Capture the cell that displays the provided text and extract its (x, y) central coordinate. 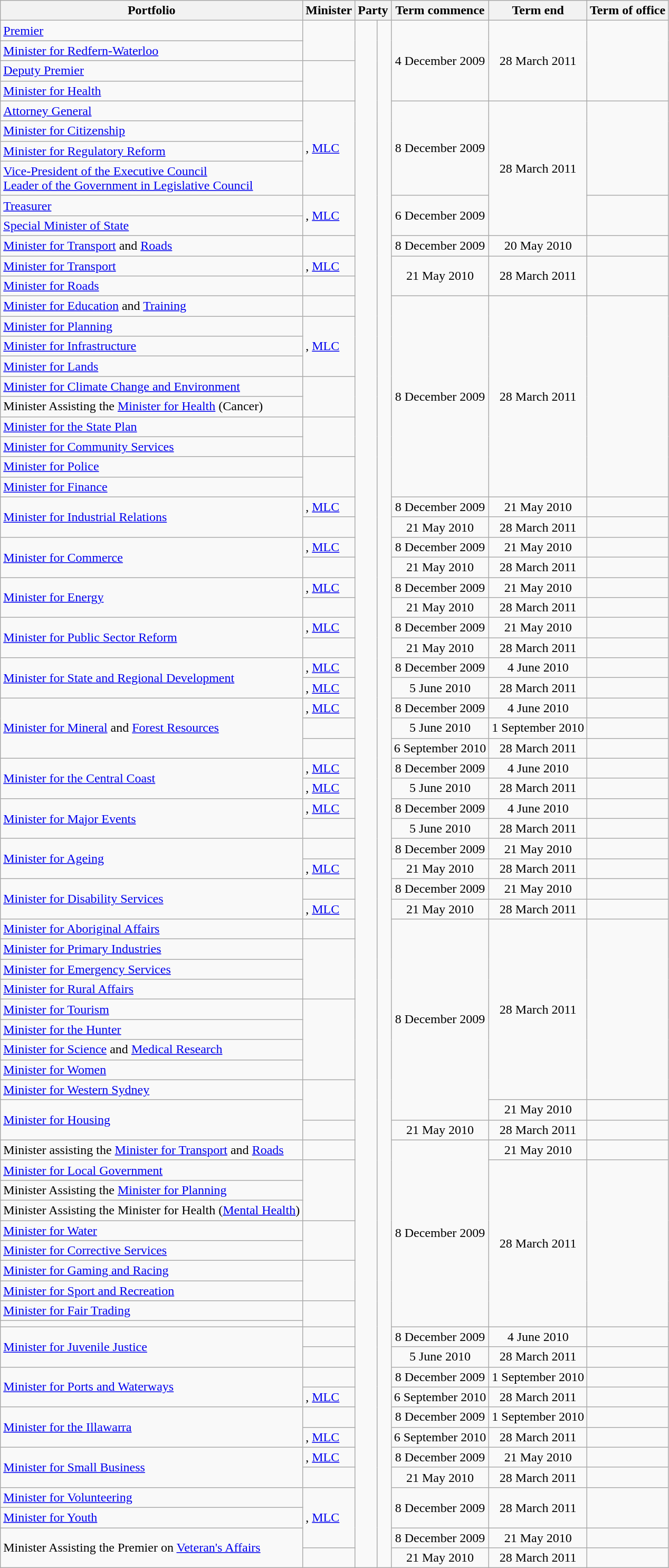
Premier (152, 31)
Minister for Science and Medical Research (152, 1050)
Minister Assisting the Minister for Planning (152, 1190)
Special Minister of State (152, 225)
Minister for Public Sector Reform (152, 638)
Minister for the State Plan (152, 427)
Minister for Sport and Recreation (152, 1291)
Minister for Infrastructure (152, 346)
Minister for Tourism (152, 1009)
Minister for Women (152, 1070)
Minister for Aboriginal Affairs (152, 929)
Attorney General (152, 111)
Deputy Premier (152, 71)
Minister for Fair Trading (152, 1311)
Minister for Ports and Waterways (152, 1387)
Term end (538, 11)
Minister for Citizenship (152, 131)
Minister for Major Events (152, 818)
Minister for Juvenile Justice (152, 1347)
Minister for Mineral and Forest Resources (152, 728)
Minister for Rural Affairs (152, 989)
Minister for the Hunter (152, 1029)
Minister for Finance (152, 487)
Minister for Emergency Services (152, 969)
Minister for Roads (152, 286)
Minister for Gaming and Racing (152, 1271)
Minister for Small Business (152, 1467)
Minister for State and Regional Development (152, 678)
6 December 2009 (440, 215)
Minister for Climate Change and Environment (152, 386)
Party (373, 11)
Minister Assisting the Minister for Health (Cancer) (152, 407)
Minister for Youth (152, 1517)
Minister for Redfern-Waterloo (152, 51)
Minister for Community Services (152, 447)
Vice-President of the Executive CouncilLeader of the Government in Legislative Council (152, 178)
Minister Assisting the Minister for Health (Mental Health) (152, 1210)
Term commence (440, 11)
Minister for Local Government (152, 1170)
Minister for Industrial Relations (152, 517)
Minister for Education and Training (152, 306)
4 December 2009 (440, 61)
Minister for the Central Coast (152, 778)
Minister assisting the Minister for Transport and Roads (152, 1150)
Minister for Transport (152, 266)
Treasurer (152, 205)
Minister for Water (152, 1231)
Minister for Transport and Roads (152, 245)
Minister (329, 11)
Minister for Corrective Services (152, 1251)
Term of office (628, 11)
Minister for Western Sydney (152, 1090)
Minister for Housing (152, 1120)
Minister for Disability Services (152, 899)
Minister for Health (152, 91)
Minister for Ageing (152, 858)
Minister for Commerce (152, 557)
Minister for the Illawarra (152, 1427)
Minister Assisting the Premier on Veteran's Affairs (152, 1548)
Minister for Police (152, 467)
Minister for Primary Industries (152, 949)
Minister for Regulatory Reform (152, 151)
20 May 2010 (538, 245)
Minister for Planning (152, 326)
Portfolio (152, 11)
Minister for Energy (152, 598)
Minister for Volunteering (152, 1497)
Minister for Lands (152, 366)
